Identify which cell holds the provided text, then report its (x, y) central coordinate. 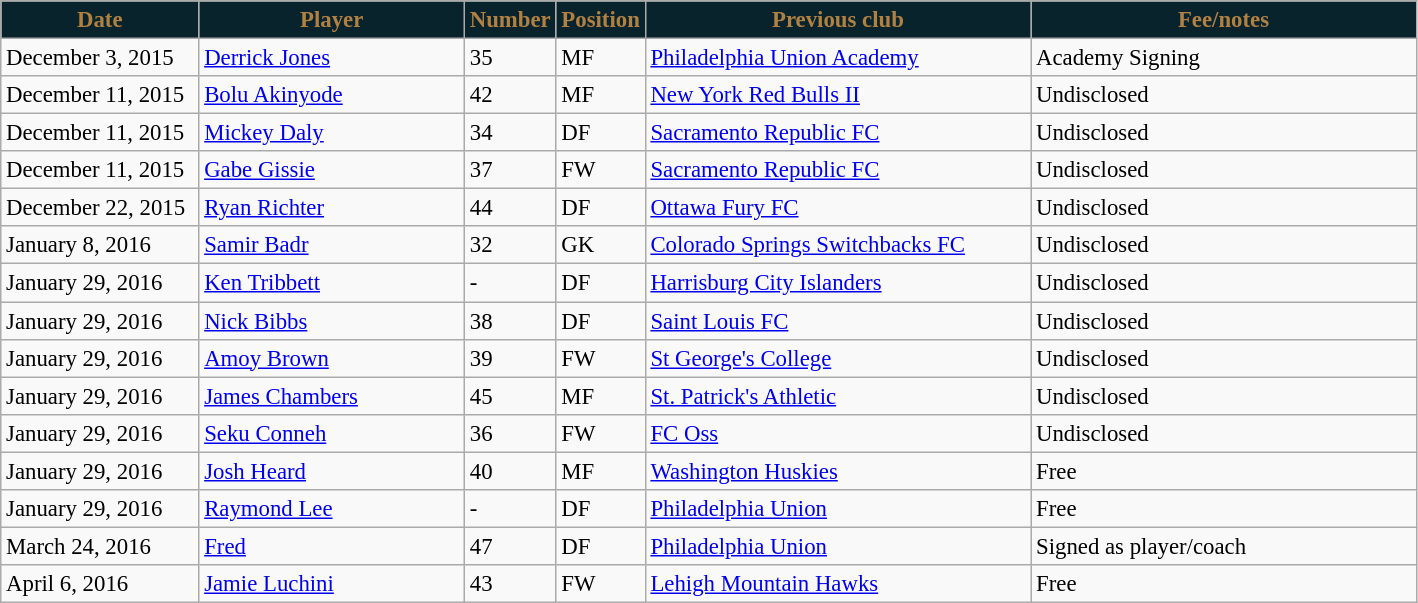
43 (510, 584)
Amoy Brown (332, 358)
Date (100, 20)
FC Oss (838, 433)
Signed as player/coach (1224, 546)
Raymond Lee (332, 509)
42 (510, 95)
January 8, 2016 (100, 245)
35 (510, 58)
36 (510, 433)
Josh Heard (332, 471)
Nick Bibbs (332, 321)
38 (510, 321)
Bolu Akinyode (332, 95)
34 (510, 133)
32 (510, 245)
44 (510, 208)
St. Patrick's Athletic (838, 396)
James Chambers (332, 396)
Academy Signing (1224, 58)
45 (510, 396)
Derrick Jones (332, 58)
Lehigh Mountain Hawks (838, 584)
Washington Huskies (838, 471)
Ryan Richter (332, 208)
Fred (332, 546)
Harrisburg City Islanders (838, 283)
Saint Louis FC (838, 321)
Colorado Springs Switchbacks FC (838, 245)
Number (510, 20)
April 6, 2016 (100, 584)
December 3, 2015 (100, 58)
December 22, 2015 (100, 208)
39 (510, 358)
GK (600, 245)
Position (600, 20)
Philadelphia Union Academy (838, 58)
Player (332, 20)
Samir Badr (332, 245)
St George's College (838, 358)
Seku Conneh (332, 433)
March 24, 2016 (100, 546)
Ken Tribbett (332, 283)
Fee/notes (1224, 20)
40 (510, 471)
Ottawa Fury FC (838, 208)
Mickey Daly (332, 133)
47 (510, 546)
37 (510, 170)
New York Red Bulls II (838, 95)
Jamie Luchini (332, 584)
Previous club (838, 20)
Gabe Gissie (332, 170)
